Provide the [X, Y] coordinate of the cell's center where the given text is located.  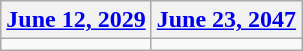
June 23, 2047 [226, 20]
June 12, 2029 [76, 20]
